Detect which cell encompasses the target text, then output its [x, y] center coordinate. 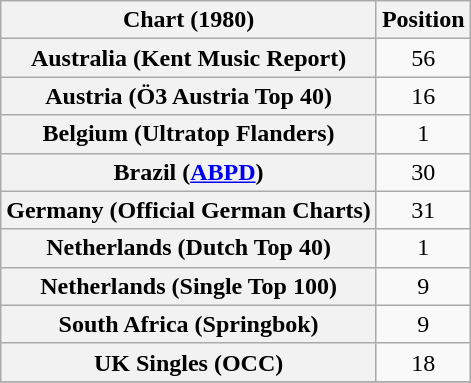
South Africa (Springbok) [189, 324]
Australia (Kent Music Report) [189, 58]
Austria (Ö3 Austria Top 40) [189, 96]
UK Singles (OCC) [189, 362]
Belgium (Ultratop Flanders) [189, 134]
18 [423, 362]
Chart (1980) [189, 20]
Netherlands (Single Top 100) [189, 286]
Brazil (ABPD) [189, 172]
Position [423, 20]
30 [423, 172]
Netherlands (Dutch Top 40) [189, 248]
31 [423, 210]
Germany (Official German Charts) [189, 210]
16 [423, 96]
56 [423, 58]
